Provide the [X, Y] coordinate of the cell's center where the given text is located.  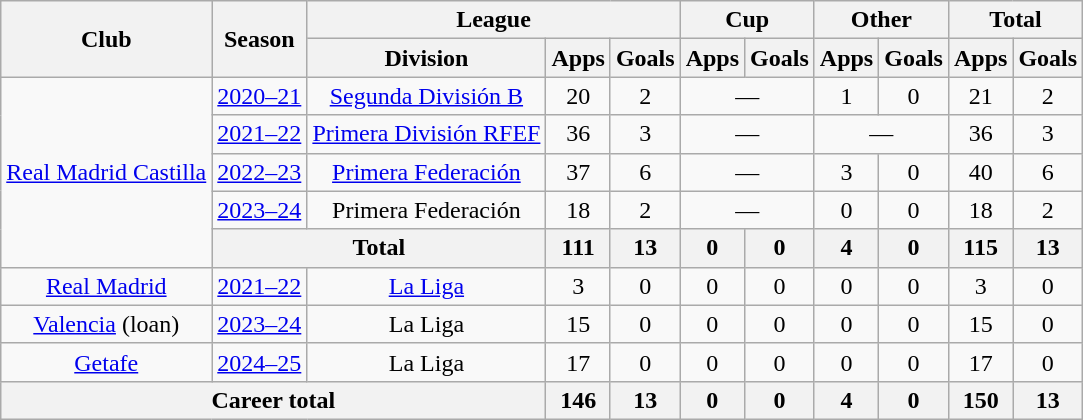
146 [578, 400]
Season [260, 39]
Division [426, 58]
37 [578, 172]
Real Madrid Castilla [106, 172]
21 [980, 96]
Getafe [106, 362]
2024–25 [260, 362]
150 [980, 400]
115 [980, 248]
Real Madrid [106, 286]
Club [106, 39]
20 [578, 96]
2020–21 [260, 96]
Segunda División B [426, 96]
Valencia (loan) [106, 324]
Cup [747, 20]
2022–23 [260, 172]
Primera División RFEF [426, 134]
League [494, 20]
111 [578, 248]
40 [980, 172]
1 [846, 96]
Other [881, 20]
Career total [274, 400]
